Scan for the cell matching the given text and deliver its [X, Y] coordinate at center. 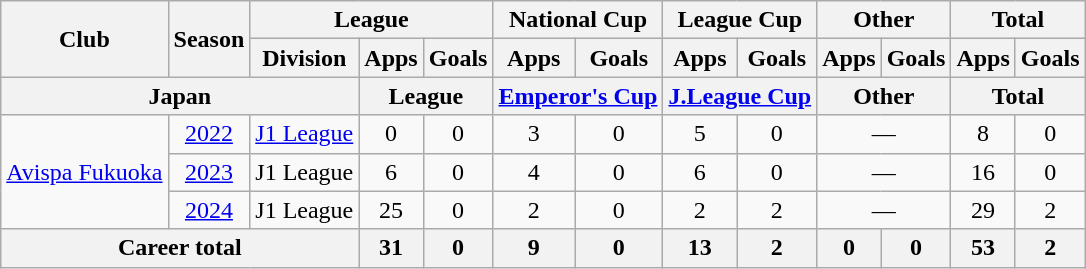
League Cup [740, 20]
29 [983, 210]
4 [534, 172]
J.League Cup [740, 96]
16 [983, 172]
Avispa Fukuoka [84, 172]
5 [700, 134]
Division [304, 58]
9 [534, 248]
Career total [180, 248]
2022 [209, 134]
3 [534, 134]
13 [700, 248]
Emperor's Cup [578, 96]
Season [209, 39]
31 [391, 248]
53 [983, 248]
8 [983, 134]
National Cup [578, 20]
Japan [180, 96]
2023 [209, 172]
25 [391, 210]
Club [84, 39]
2024 [209, 210]
